Pinpoint the cell where the given text exists, returning its [X, Y] midpoint coordinate. 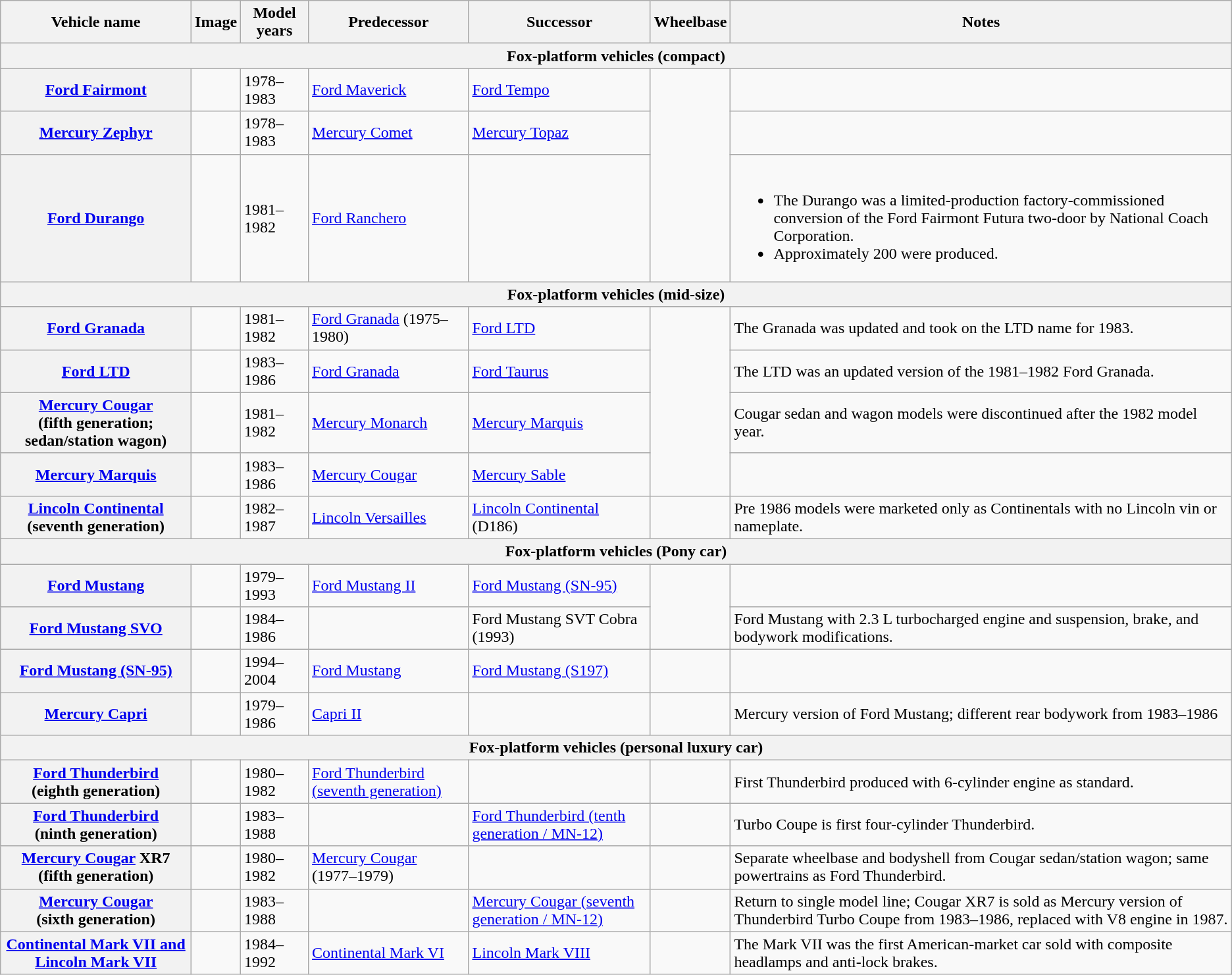
Capri II [388, 714]
Ford Thunderbird(ninth generation) [96, 824]
The Mark VII was the first American-market car sold with composite headlamps and anti-lock brakes. [981, 953]
Mercury Topaz [559, 133]
Ford Mustang II [388, 585]
Lincoln Versailles [388, 517]
Ford Mustang with 2.3 L turbocharged engine and suspension, brake, and bodywork modifications. [981, 628]
Mercury Comet [388, 133]
Ford Maverick [388, 90]
Lincoln Continental (seventh generation) [96, 517]
Lincoln Continental (D186) [559, 517]
Continental Mark VI [388, 953]
Ford Mustang (S197) [559, 672]
Fox-platform vehicles (compact) [616, 56]
Ford Thunderbird (seventh generation) [388, 782]
Successor [559, 22]
Mercury Sable [559, 474]
Mercury Cougar (1977–1979) [388, 868]
Wheelbase [690, 22]
The Granada was updated and took on the LTD name for 1983. [981, 328]
1984–1992 [275, 953]
Mercury Cougar(sixth generation) [96, 910]
Ford Mustang SVO [96, 628]
Fox-platform vehicles (Pony car) [616, 551]
Ford Mustang SVT Cobra (1993) [559, 628]
Mercury Cougar [388, 474]
Ford Tempo [559, 90]
Ford Durango [96, 218]
Ford Thunderbird (tenth generation / MN-12) [559, 824]
Separate wheelbase and bodyshell from Cougar sedan/station wagon; same powertrains as Ford Thunderbird. [981, 868]
Mercury Capri [96, 714]
Mercury Cougar (seventh generation / MN-12) [559, 910]
Fox-platform vehicles (personal luxury car) [616, 748]
Ford Granada (1975–1980) [388, 328]
Ford Fairmont [96, 90]
Mercury Cougar XR7(fifth generation) [96, 868]
1984–1986 [275, 628]
Fox-platform vehicles (mid-size) [616, 294]
Turbo Coupe is first four-cylinder Thunderbird. [981, 824]
First Thunderbird produced with 6-cylinder engine as standard. [981, 782]
Mercury Cougar (fifth generation; sedan/station wagon) [96, 423]
Return to single model line; Cougar XR7 is sold as Mercury version of Thunderbird Turbo Coupe from 1983–1986, replaced with V8 engine in 1987. [981, 910]
Lincoln Mark VIII [559, 953]
Notes [981, 22]
Ford Thunderbird(eighth generation) [96, 782]
1979–1986 [275, 714]
Mercury Monarch [388, 423]
Image [216, 22]
Mercury Zephyr [96, 133]
1994–2004 [275, 672]
1982–1987 [275, 517]
Continental Mark VII and Lincoln Mark VII [96, 953]
Ford Taurus [559, 371]
Cougar sedan and wagon models were discontinued after the 1982 model year. [981, 423]
Ford Ranchero [388, 218]
Pre 1986 models were marketed only as Continentals with no Lincoln vin or nameplate. [981, 517]
Model years [275, 22]
1979–1993 [275, 585]
Vehicle name [96, 22]
Mercury version of Ford Mustang; different rear bodywork from 1983–1986 [981, 714]
Predecessor [388, 22]
The LTD was an updated version of the 1981–1982 Ford Granada. [981, 371]
